Detect which cell encompasses the target text, then output its (x, y) center coordinate. 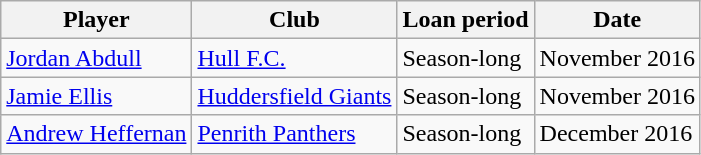
Jordan Abdull (96, 58)
Club (294, 20)
Loan period (466, 20)
Andrew Heffernan (96, 134)
Penrith Panthers (294, 134)
Date (617, 20)
Hull F.C. (294, 58)
Player (96, 20)
December 2016 (617, 134)
Huddersfield Giants (294, 96)
Jamie Ellis (96, 96)
